Return [x, y] of the center of cell containing provided text 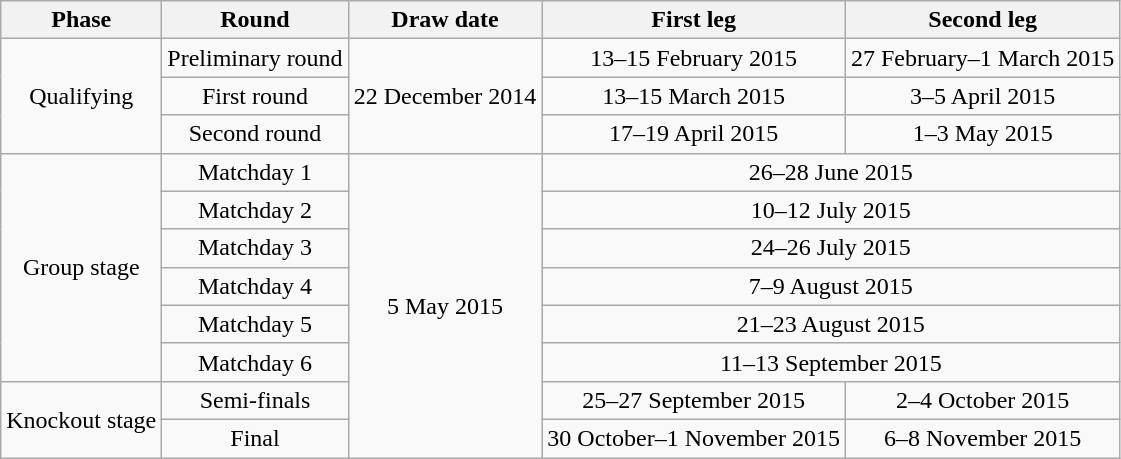
Matchday 4 [255, 286]
1–3 May 2015 [982, 134]
First leg [694, 20]
17–19 April 2015 [694, 134]
Knockout stage [82, 419]
Second leg [982, 20]
26–28 June 2015 [831, 172]
6–8 November 2015 [982, 438]
27 February–1 March 2015 [982, 58]
22 December 2014 [445, 96]
21–23 August 2015 [831, 324]
13–15 February 2015 [694, 58]
11–13 September 2015 [831, 362]
3–5 April 2015 [982, 96]
Matchday 3 [255, 248]
Draw date [445, 20]
Matchday 2 [255, 210]
24–26 July 2015 [831, 248]
Phase [82, 20]
2–4 October 2015 [982, 400]
Round [255, 20]
30 October–1 November 2015 [694, 438]
Matchday 5 [255, 324]
Qualifying [82, 96]
10–12 July 2015 [831, 210]
Semi-finals [255, 400]
5 May 2015 [445, 305]
Second round [255, 134]
Final [255, 438]
13–15 March 2015 [694, 96]
25–27 September 2015 [694, 400]
First round [255, 96]
Group stage [82, 267]
7–9 August 2015 [831, 286]
Matchday 1 [255, 172]
Preliminary round [255, 58]
Matchday 6 [255, 362]
